Provide the (X, Y) coordinate of the cell's center where the given text is located.  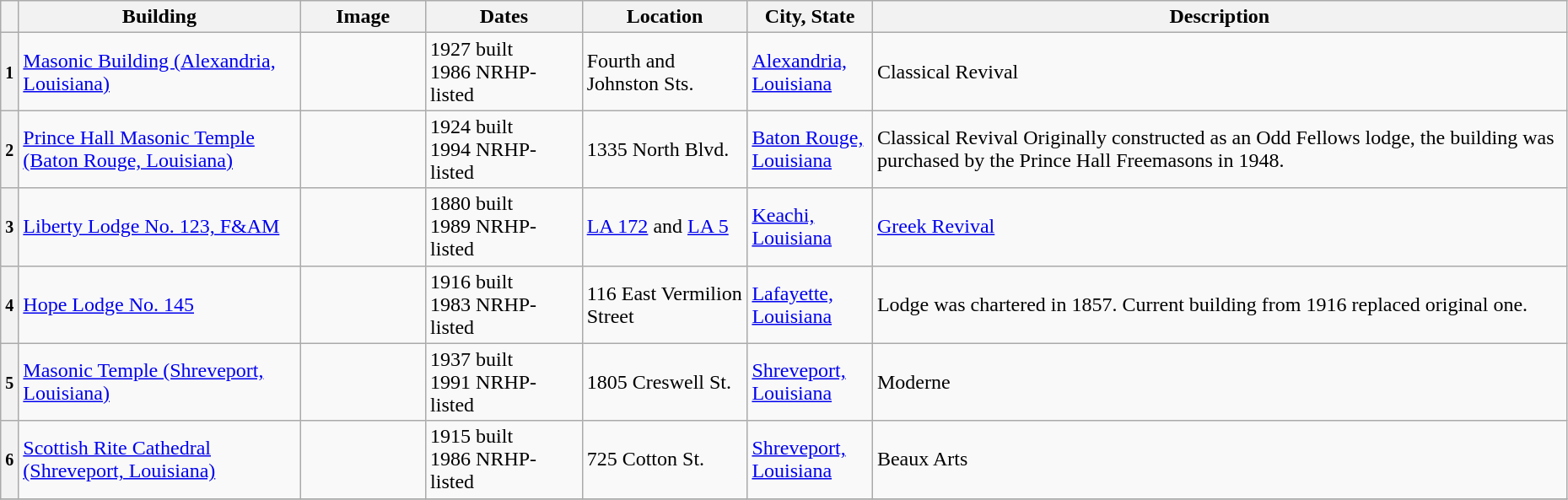
1915 built1986 NRHP-listed (504, 460)
1927 built1986 NRHP-listed (504, 72)
City, State (810, 17)
LA 172 and LA 5 (665, 227)
Description (1220, 17)
Location (665, 17)
3 (10, 227)
5 (10, 382)
Building (159, 17)
725 Cotton St. (665, 460)
2 (10, 149)
1 (10, 72)
1916 built1983 NRHP-listed (504, 304)
Moderne (1220, 382)
Masonic Building (Alexandria, Louisiana) (159, 72)
Liberty Lodge No. 123, F&AM (159, 227)
Alexandria, Louisiana (810, 72)
Fourth and Johnston Sts. (665, 72)
1335 North Blvd. (665, 149)
6 (10, 460)
Lafayette, Louisiana (810, 304)
Baton Rouge, Louisiana (810, 149)
Masonic Temple (Shreveport, Louisiana) (159, 382)
4 (10, 304)
Keachi, Louisiana (810, 227)
Hope Lodge No. 145 (159, 304)
1937 built1991 NRHP-listed (504, 382)
Classical Revival Originally constructed as an Odd Fellows lodge, the building was purchased by the Prince Hall Freemasons in 1948. (1220, 149)
116 East Vermilion Street (665, 304)
Beaux Arts (1220, 460)
Scottish Rite Cathedral (Shreveport, Louisiana) (159, 460)
Greek Revival (1220, 227)
Lodge was chartered in 1857. Current building from 1916 replaced original one. (1220, 304)
1805 Creswell St. (665, 382)
1924 built1994 NRHP-listed (504, 149)
Prince Hall Masonic Temple (Baton Rouge, Louisiana) (159, 149)
Image (363, 17)
1880 built1989 NRHP-listed (504, 227)
Classical Revival (1220, 72)
Dates (504, 17)
